Pinpoint the cell where the given text exists, returning its [x, y] midpoint coordinate. 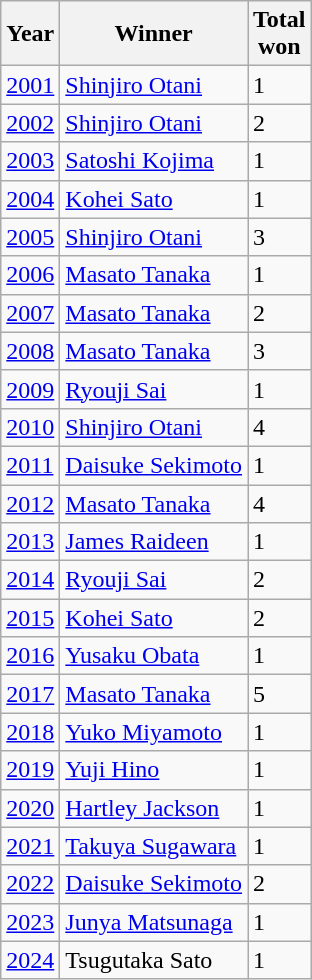
2002 [30, 123]
2022 [30, 884]
2013 [30, 542]
2005 [30, 237]
Winner [154, 34]
2016 [30, 656]
2017 [30, 694]
Tsugutaka Sato [154, 960]
2004 [30, 199]
2021 [30, 846]
2003 [30, 161]
Totalwon [280, 34]
Yuji Hino [154, 770]
2019 [30, 770]
2001 [30, 85]
2011 [30, 465]
Satoshi Kojima [154, 161]
2012 [30, 503]
5 [280, 694]
2006 [30, 275]
2009 [30, 389]
2018 [30, 732]
Hartley Jackson [154, 808]
2010 [30, 427]
2015 [30, 618]
Yusaku Obata [154, 656]
Junya Matsunaga [154, 922]
2020 [30, 808]
Year [30, 34]
2024 [30, 960]
2023 [30, 922]
2007 [30, 313]
2014 [30, 580]
Yuko Miyamoto [154, 732]
James Raideen [154, 542]
2008 [30, 351]
Takuya Sugawara [154, 846]
